Detect which cell encompasses the target text, then output its (x, y) center coordinate. 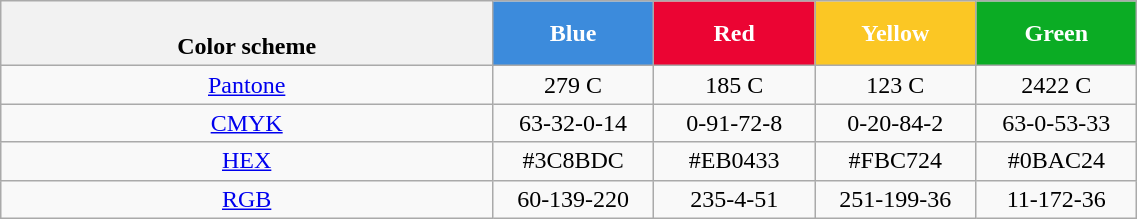
#FBC724 (896, 161)
60-139-220 (574, 199)
0-20-84-2 (896, 123)
251-199-36 (896, 199)
Green (1056, 34)
HEX (247, 161)
123 C (896, 85)
Color scheme (247, 34)
CMYK (247, 123)
2422 C (1056, 85)
#EB0433 (734, 161)
Pantone (247, 85)
63-0-53-33 (1056, 123)
RGB (247, 199)
#0BAC24 (1056, 161)
63-32-0-14 (574, 123)
Yellow (896, 34)
Blue (574, 34)
235-4-51 (734, 199)
Red (734, 34)
#3C8BDC (574, 161)
279 C (574, 85)
185 C (734, 85)
0-91-72-8 (734, 123)
11-172-36 (1056, 199)
